Extract the [x, y] coordinate from the center of the cell holding the provided text.  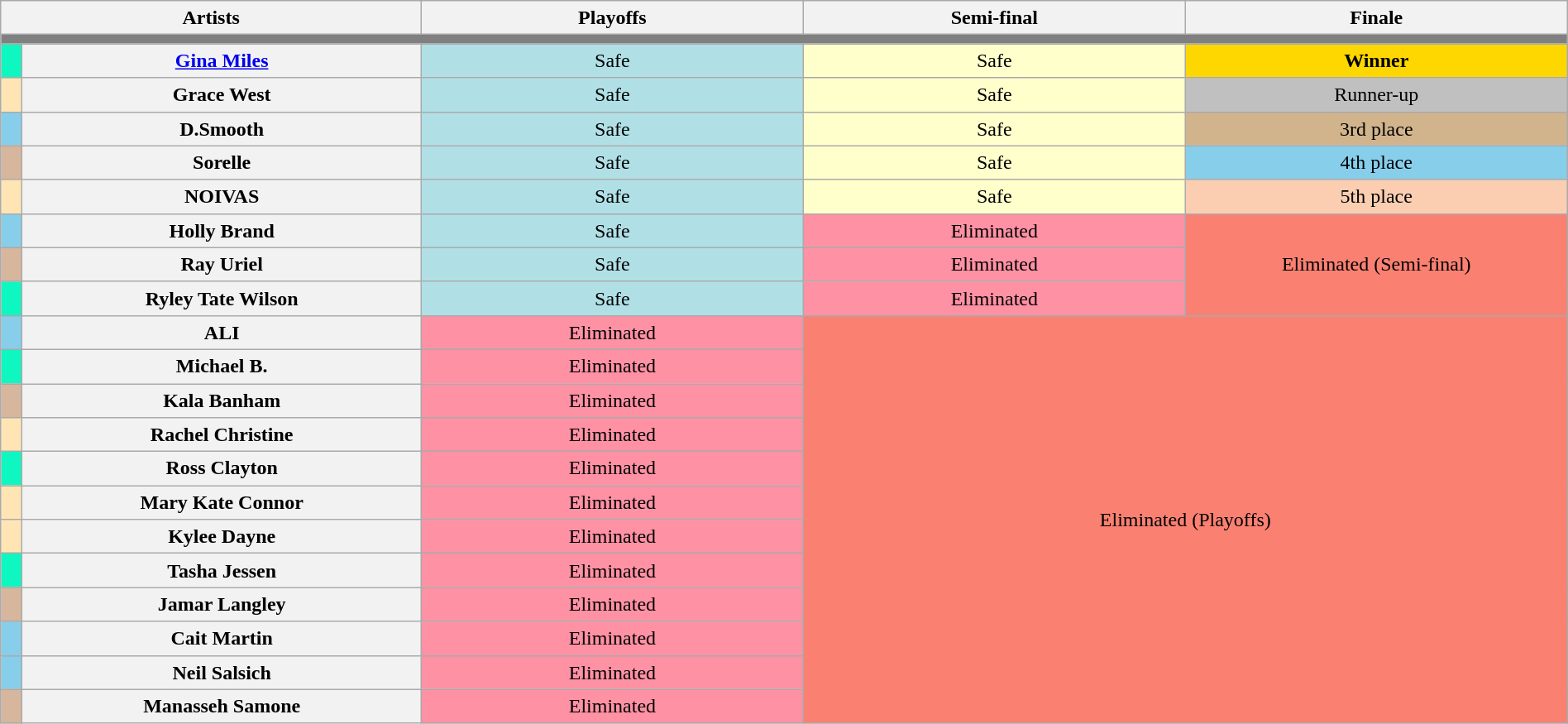
ALI [222, 333]
Neil Salsich [222, 672]
Playoffs [612, 18]
Eliminated (Semi-final) [1376, 265]
Semi-final [994, 18]
Finale [1376, 18]
Tasha Jessen [222, 571]
Runner-up [1376, 94]
Ross Clayton [222, 468]
5th place [1376, 197]
Cait Martin [222, 639]
Eliminated (Playoffs) [1185, 520]
Gina Miles [222, 61]
Winner [1376, 61]
Rachel Christine [222, 435]
Sorelle [222, 162]
Holly Brand [222, 230]
Jamar Langley [222, 604]
D.Smooth [222, 129]
Michael B. [222, 366]
Ryley Tate Wilson [222, 298]
3rd place [1376, 129]
Grace West [222, 94]
4th place [1376, 162]
NOIVAS [222, 197]
Manasseh Samone [222, 707]
Mary Kate Connor [222, 503]
Kylee Dayne [222, 536]
Artists [212, 18]
Kala Banham [222, 400]
Ray Uriel [222, 265]
